Identify which cell holds the provided text, then report its [X, Y] central coordinate. 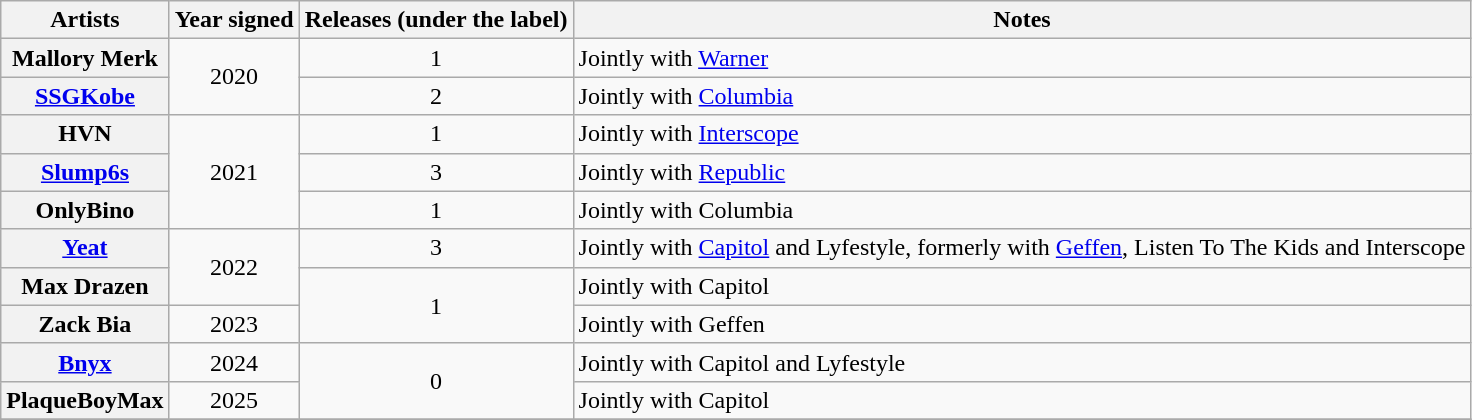
2023 [234, 324]
Jointly with Capitol and Lyfestyle, formerly with Geffen, Listen To The Kids and Interscope [1022, 248]
OnlyBino [85, 210]
Artists [85, 20]
2022 [234, 267]
Year signed [234, 20]
SSGKobe [85, 96]
Mallory Merk [85, 58]
HVN [85, 134]
Yeat [85, 248]
Jointly with Interscope [1022, 134]
0 [436, 381]
2025 [234, 400]
Jointly with Warner [1022, 58]
Notes [1022, 20]
Jointly with Geffen [1022, 324]
Releases (under the label) [436, 20]
Max Drazen [85, 286]
PlaqueBoyMax [85, 400]
Jointly with Capitol and Lyfestyle [1022, 362]
Jointly with Republic [1022, 172]
Bnyx [85, 362]
Zack Bia [85, 324]
2 [436, 96]
2021 [234, 172]
2024 [234, 362]
2020 [234, 77]
Slump6s [85, 172]
